From the cell containing the given text, extract its center point as [x, y] coordinate. 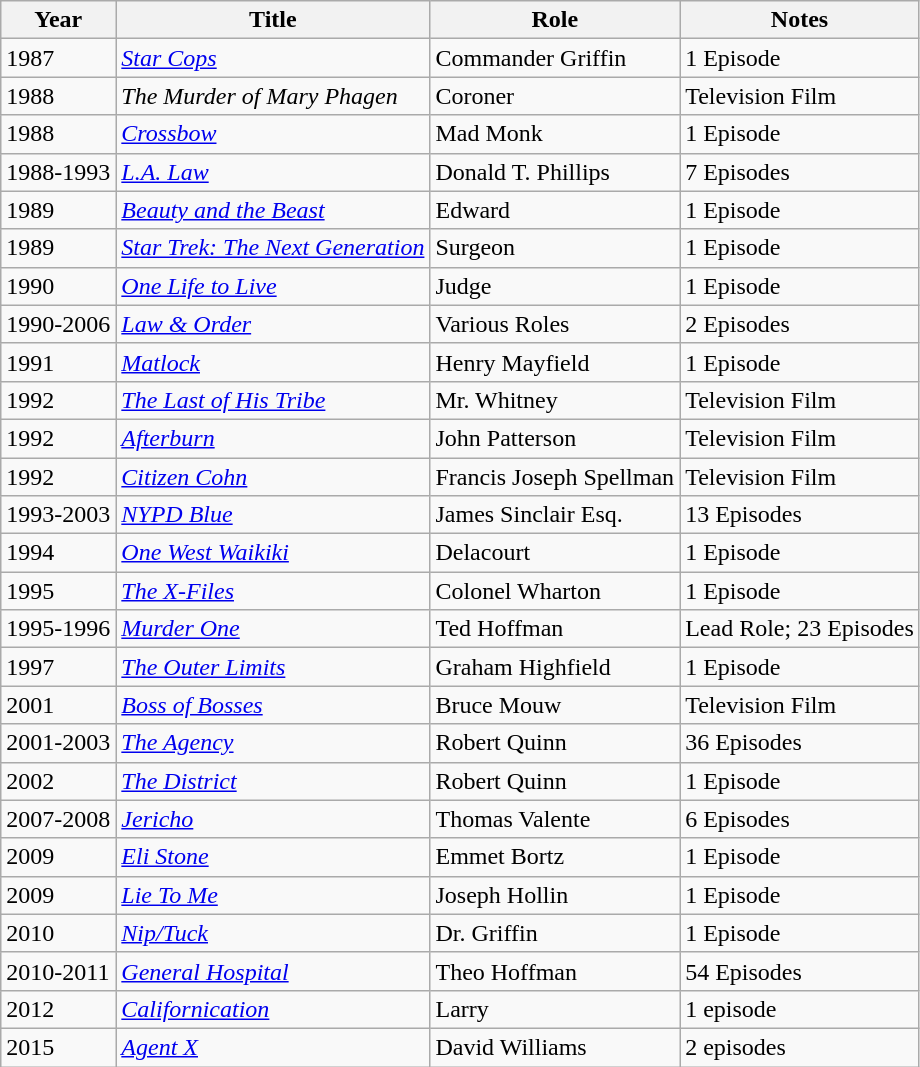
Role [555, 20]
13 Episodes [800, 515]
2012 [58, 1009]
Star Trek: The Next Generation [273, 248]
1990-2006 [58, 324]
Mr. Whitney [555, 400]
General Hospital [273, 971]
Colonel Wharton [555, 591]
Bruce Mouw [555, 705]
Ted Hoffman [555, 629]
2002 [58, 781]
The Outer Limits [273, 667]
Lie To Me [273, 895]
The Murder of Mary Phagen [273, 96]
Delacourt [555, 553]
7 Episodes [800, 172]
Judge [555, 286]
Surgeon [555, 248]
2001-2003 [58, 743]
1993-2003 [58, 515]
Year [58, 20]
The Agency [273, 743]
Agent X [273, 1047]
L.A. Law [273, 172]
Star Cops [273, 58]
Emmet Bortz [555, 857]
Donald T. Phillips [555, 172]
1994 [58, 553]
Edward [555, 210]
2001 [58, 705]
Matlock [273, 362]
The Last of His Tribe [273, 400]
James Sinclair Esq. [555, 515]
36 Episodes [800, 743]
Jericho [273, 819]
1995 [58, 591]
6 Episodes [800, 819]
Graham Highfield [555, 667]
Theo Hoffman [555, 971]
2 Episodes [800, 324]
Murder One [273, 629]
Californication [273, 1009]
Mad Monk [555, 134]
Boss of Bosses [273, 705]
Notes [800, 20]
One West Waikiki [273, 553]
Francis Joseph Spellman [555, 477]
Larry [555, 1009]
Citizen Cohn [273, 477]
2010 [58, 933]
Joseph Hollin [555, 895]
Title [273, 20]
Nip/Tuck [273, 933]
2 episodes [800, 1047]
1997 [58, 667]
Law & Order [273, 324]
Henry Mayfield [555, 362]
The X-Files [273, 591]
2015 [58, 1047]
Crossbow [273, 134]
Eli Stone [273, 857]
54 Episodes [800, 971]
Thomas Valente [555, 819]
Dr. Griffin [555, 933]
Afterburn [273, 438]
John Patterson [555, 438]
1995-1996 [58, 629]
2010-2011 [58, 971]
1987 [58, 58]
Lead Role; 23 Episodes [800, 629]
2007-2008 [58, 819]
One Life to Live [273, 286]
Coroner [555, 96]
The District [273, 781]
David Williams [555, 1047]
Various Roles [555, 324]
Beauty and the Beast [273, 210]
1988-1993 [58, 172]
1 episode [800, 1009]
NYPD Blue [273, 515]
1991 [58, 362]
1990 [58, 286]
Commander Griffin [555, 58]
